Find where the given text appears and provide that cell's center as (X, Y) coordinate. 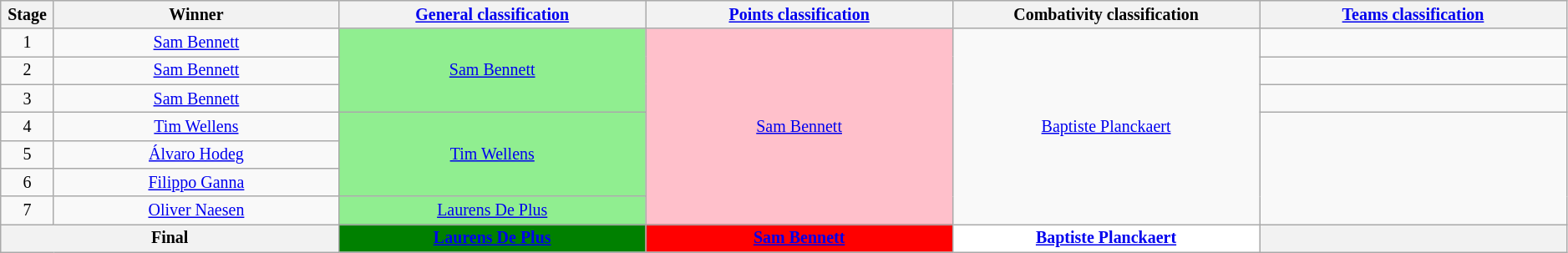
Oliver Naesen (195, 210)
4 (28, 127)
Álvaro Hodeg (195, 154)
1 (28, 43)
7 (28, 210)
Combativity classification (1106, 15)
5 (28, 154)
Final (170, 239)
Teams classification (1413, 15)
6 (28, 182)
General classification (493, 15)
Filippo Ganna (195, 182)
3 (28, 99)
Stage (28, 15)
Winner (195, 15)
2 (28, 70)
Points classification (799, 15)
